For the text-containing cell, return its midpoint in [x, y] coordinate format. 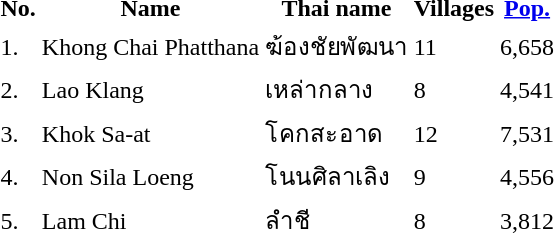
เหล่ากลาง [337, 90]
11 [454, 46]
Non Sila Loeng [150, 176]
ฆ้องชัยพัฒนา [337, 46]
โนนศิลาเลิง [337, 176]
12 [454, 133]
9 [454, 176]
Khok Sa-at [150, 133]
8 [454, 90]
โคกสะอาด [337, 133]
Khong Chai Phatthana [150, 46]
Lao Klang [150, 90]
